Capture the cell that displays the provided text and extract its [X, Y] central coordinate. 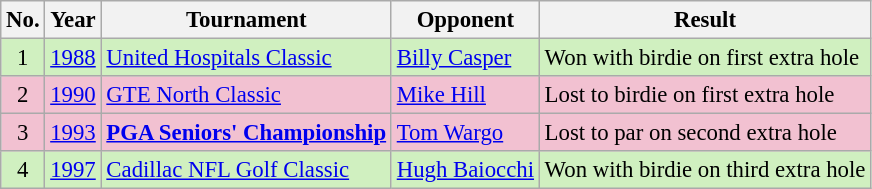
Won with birdie on first extra hole [704, 58]
Hugh Baiocchi [465, 170]
1 [23, 58]
Opponent [465, 20]
PGA Seniors' Championship [246, 133]
1990 [73, 95]
Tom Wargo [465, 133]
Cadillac NFL Golf Classic [246, 170]
1988 [73, 58]
1993 [73, 133]
4 [23, 170]
Result [704, 20]
Billy Casper [465, 58]
Year [73, 20]
Won with birdie on third extra hole [704, 170]
3 [23, 133]
GTE North Classic [246, 95]
Tournament [246, 20]
United Hospitals Classic [246, 58]
1997 [73, 170]
2 [23, 95]
Lost to par on second extra hole [704, 133]
No. [23, 20]
Lost to birdie on first extra hole [704, 95]
Mike Hill [465, 95]
